Extract the [x, y] coordinate from the center of the cell holding the provided text.  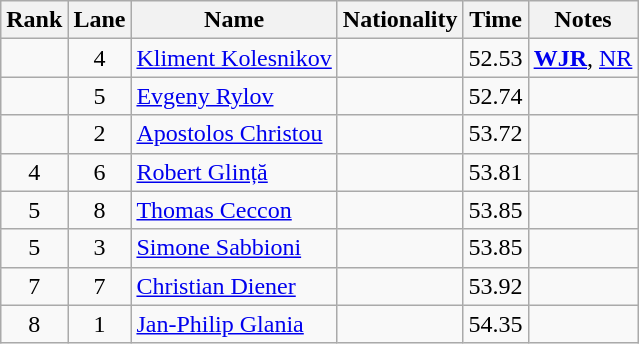
54.35 [496, 324]
Rank [34, 20]
Apostolos Christou [234, 134]
52.53 [496, 58]
Name [234, 20]
Kliment Kolesnikov [234, 58]
1 [100, 324]
52.74 [496, 96]
Nationality [400, 20]
Notes [583, 20]
Jan-Philip Glania [234, 324]
WJR, NR [583, 58]
53.92 [496, 286]
Evgeny Rylov [234, 96]
Time [496, 20]
Simone Sabbioni [234, 248]
53.81 [496, 172]
Thomas Ceccon [234, 210]
53.72 [496, 134]
3 [100, 248]
2 [100, 134]
Lane [100, 20]
6 [100, 172]
Christian Diener [234, 286]
Robert Glință [234, 172]
